Provide the (X, Y) coordinate of the cell's center where the given text is located.  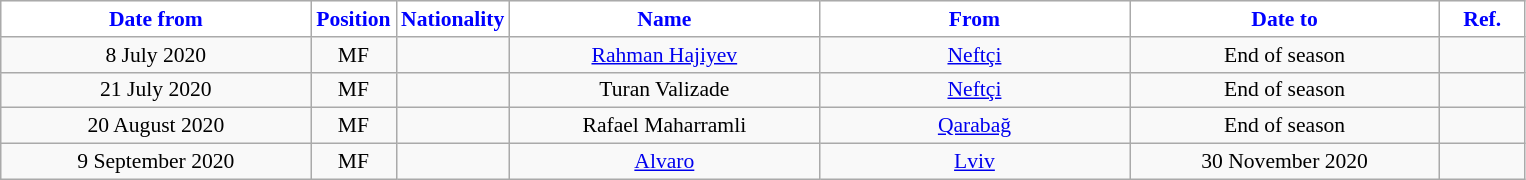
20 August 2020 (156, 126)
Name (664, 19)
Lviv (974, 162)
Rahman Hajiyev (664, 55)
Rafael Maharramli (664, 126)
30 November 2020 (1285, 162)
Date to (1285, 19)
Turan Valizade (664, 90)
From (974, 19)
Nationality (452, 19)
9 September 2020 (156, 162)
Alvaro (664, 162)
8 July 2020 (156, 55)
Qarabağ (974, 126)
Ref. (1482, 19)
Position (354, 19)
21 July 2020 (156, 90)
Date from (156, 19)
